Search for the cell housing the specified text and yield its (X, Y) center coordinate. 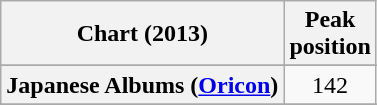
142 (330, 85)
Chart (2013) (142, 34)
Peakposition (330, 34)
Japanese Albums (Oricon) (142, 85)
